Detect which cell encompasses the target text, then output its (X, Y) center coordinate. 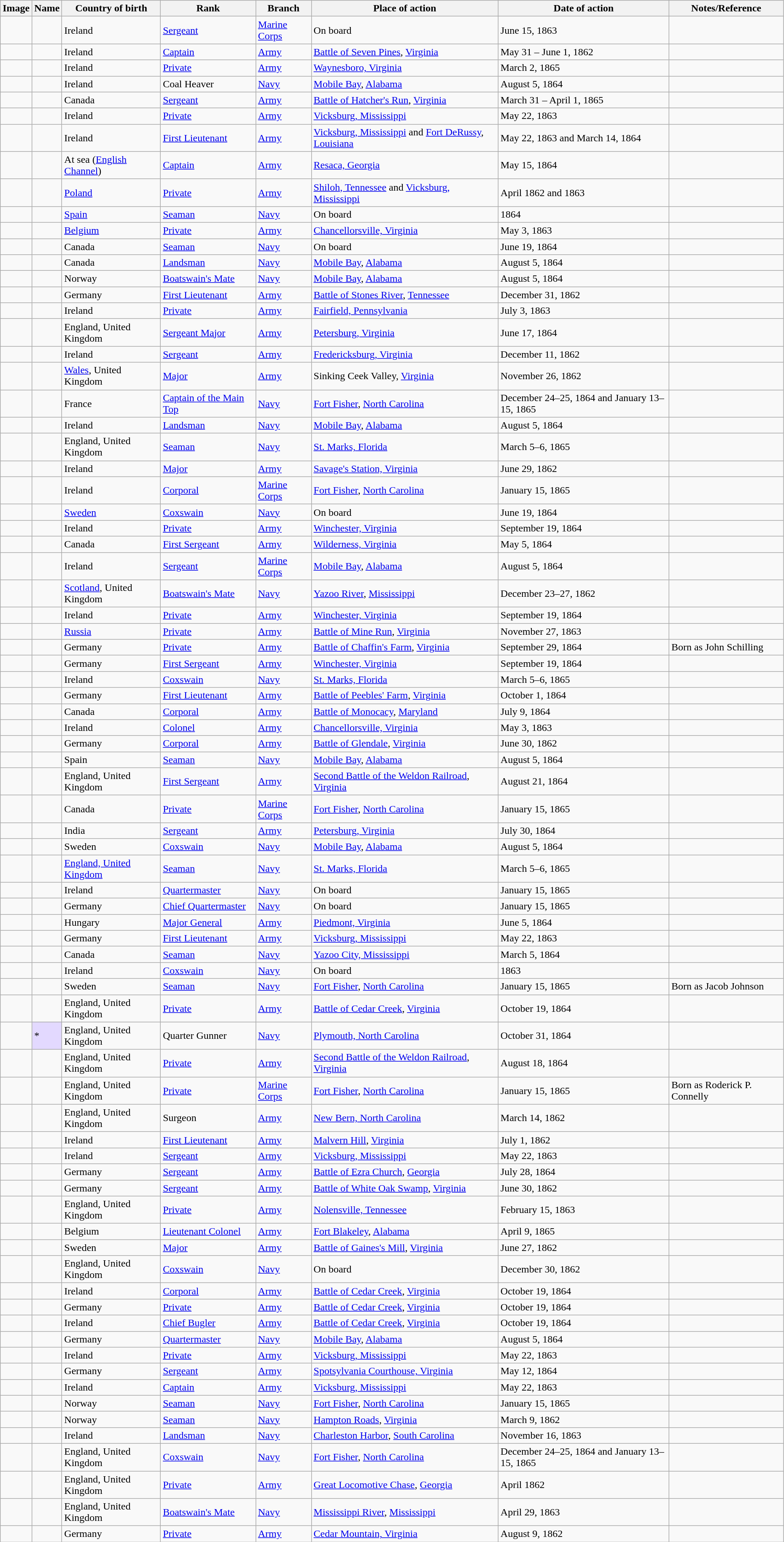
At sea (English Channel) (111, 165)
Wilderness, Virginia (405, 544)
Resaca, Georgia (405, 165)
Chief Quartermaster (208, 906)
December 31, 1862 (584, 295)
1864 (584, 214)
Coal Heaver (208, 84)
Fredericksburg, Virginia (405, 354)
Surgeon (208, 1118)
December 11, 1862 (584, 354)
Plymouth, North Carolina (405, 1036)
Chief Bugler (208, 1323)
July 9, 1864 (584, 712)
October 31, 1864 (584, 1036)
Battle of Chaffin's Farm, Virginia (405, 647)
Fairfield, Pennsylvania (405, 311)
Malvern Hill, Virginia (405, 1140)
July 28, 1864 (584, 1172)
Hungary (111, 922)
August 21, 1864 (584, 781)
Cedar Mountain, Virginia (405, 1534)
Shiloh, Tennessee and Vicksburg, Mississippi (405, 192)
May 15, 1864 (584, 165)
Fort Blakeley, Alabama (405, 1232)
Battle of Seven Pines, Virginia (405, 52)
Battle of Monocacy, Maryland (405, 712)
August 18, 1864 (584, 1063)
October 1, 1864 (584, 696)
Born as John Schilling (726, 647)
March 9, 1862 (584, 1419)
Born as Jacob Johnson (726, 987)
April 29, 1863 (584, 1512)
India (111, 830)
Mississippi River, Mississippi (405, 1512)
April 9, 1865 (584, 1232)
Sinking Ceek Valley, Virginia (405, 376)
Scotland, United Kingdom (111, 594)
Savage's Station, Virginia (405, 469)
June 29, 1862 (584, 469)
Wales, United Kingdom (111, 376)
Born as Roderick P. Connelly (726, 1091)
July 3, 1863 (584, 311)
March 14, 1862 (584, 1118)
May 12, 1864 (584, 1371)
February 15, 1863 (584, 1210)
Major General (208, 922)
Russia (111, 631)
Battle of Stones River, Tennessee (405, 295)
Hampton Roads, Virginia (405, 1419)
November 26, 1862 (584, 376)
May 5, 1864 (584, 544)
Nolensville, Tennessee (405, 1210)
Spotsylvania Courthouse, Virginia (405, 1371)
Great Locomotive Chase, Georgia (405, 1485)
March 2, 1865 (584, 68)
April 1862 and 1863 (584, 192)
Name (47, 8)
1863 (584, 970)
Lieutenant Colonel (208, 1232)
December 23–27, 1862 (584, 594)
Charleston Harbor, South Carolina (405, 1435)
Yazoo City, Mississippi (405, 954)
Battle of Mine Run, Virginia (405, 631)
April 1862 (584, 1485)
Notes/Reference (726, 8)
Battle of Gaines's Mill, Virginia (405, 1248)
Yazoo River, Mississippi (405, 594)
Sergeant Major (208, 332)
Rank (208, 8)
New Bern, North Carolina (405, 1118)
Branch (283, 8)
Battle of Peebles' Farm, Virginia (405, 696)
November 16, 1863 (584, 1435)
March 5, 1864 (584, 954)
Poland (111, 192)
Piedmont, Virginia (405, 922)
May 22, 1863 and March 14, 1864 (584, 137)
June 27, 1862 (584, 1248)
Place of action (405, 8)
Country of birth (111, 8)
Captain of the Main Top (208, 403)
Vicksburg, Mississippi and Fort DeRussy, Louisiana (405, 137)
July 30, 1864 (584, 830)
November 27, 1863 (584, 631)
March 31 – April 1, 1865 (584, 100)
May 31 – June 1, 1862 (584, 52)
December 30, 1862 (584, 1270)
June 15, 1863 (584, 30)
July 1, 1862 (584, 1140)
Battle of White Oak Swamp, Virginia (405, 1188)
August 9, 1862 (584, 1534)
Quarter Gunner (208, 1036)
September 29, 1864 (584, 647)
Waynesboro, Virginia (405, 68)
Battle of Ezra Church, Georgia (405, 1172)
Image (16, 8)
Date of action (584, 8)
France (111, 403)
Colonel (208, 728)
June 17, 1864 (584, 332)
Battle of Hatcher's Run, Virginia (405, 100)
* (47, 1036)
Battle of Glendale, Virginia (405, 744)
June 5, 1864 (584, 922)
